Identify which cell holds the provided text, then report its [X, Y] central coordinate. 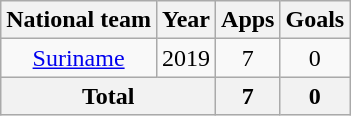
Year [186, 20]
Goals [315, 20]
Apps [248, 20]
National team [79, 20]
Suriname [79, 58]
Total [108, 96]
2019 [186, 58]
